Find where the given text appears and provide that cell's center as [x, y] coordinate. 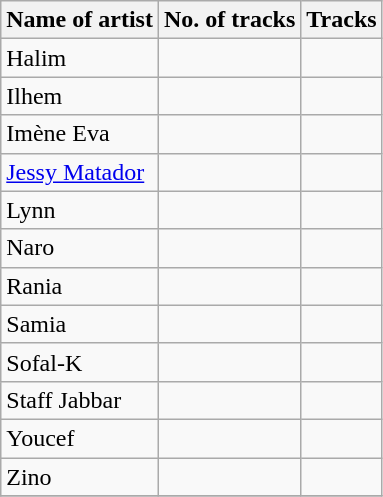
Samia [80, 324]
Tracks [342, 20]
Imène Eva [80, 134]
Lynn [80, 210]
No. of tracks [229, 20]
Sofal-K [80, 362]
Youcef [80, 438]
Halim [80, 58]
Ilhem [80, 96]
Staff Jabbar [80, 400]
Rania [80, 286]
Naro [80, 248]
Jessy Matador [80, 172]
Name of artist [80, 20]
Zino [80, 477]
